From the cell containing the given text, extract its center point as [x, y] coordinate. 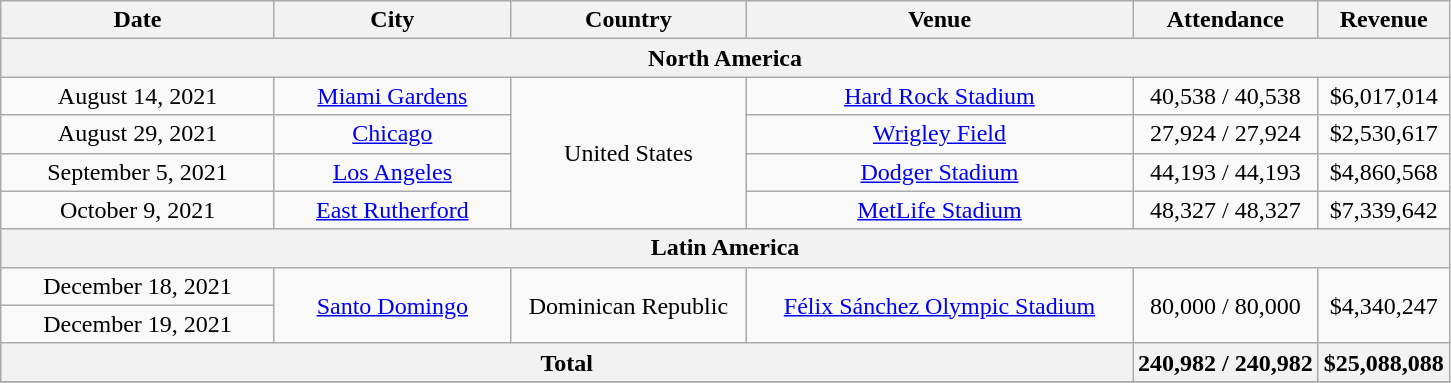
Country [628, 20]
Attendance [1225, 20]
40,538 / 40,538 [1225, 96]
Total [567, 362]
Latin America [726, 248]
North America [726, 58]
Dodger Stadium [939, 172]
September 5, 2021 [138, 172]
Los Angeles [392, 172]
$25,088,088 [1384, 362]
December 19, 2021 [138, 324]
Revenue [1384, 20]
December 18, 2021 [138, 286]
Date [138, 20]
Chicago [392, 134]
Hard Rock Stadium [939, 96]
27,924 / 27,924 [1225, 134]
240,982 / 240,982 [1225, 362]
$4,340,247 [1384, 305]
MetLife Stadium [939, 210]
$7,339,642 [1384, 210]
Venue [939, 20]
August 29, 2021 [138, 134]
$2,530,617 [1384, 134]
City [392, 20]
United States [628, 153]
Wrigley Field [939, 134]
August 14, 2021 [138, 96]
East Rutherford [392, 210]
Félix Sánchez Olympic Stadium [939, 305]
Dominican Republic [628, 305]
48,327 / 48,327 [1225, 210]
Santo Domingo [392, 305]
Miami Gardens [392, 96]
$6,017,014 [1384, 96]
$4,860,568 [1384, 172]
44,193 / 44,193 [1225, 172]
October 9, 2021 [138, 210]
80,000 / 80,000 [1225, 305]
